From the cell containing the given text, extract its center point as (x, y) coordinate. 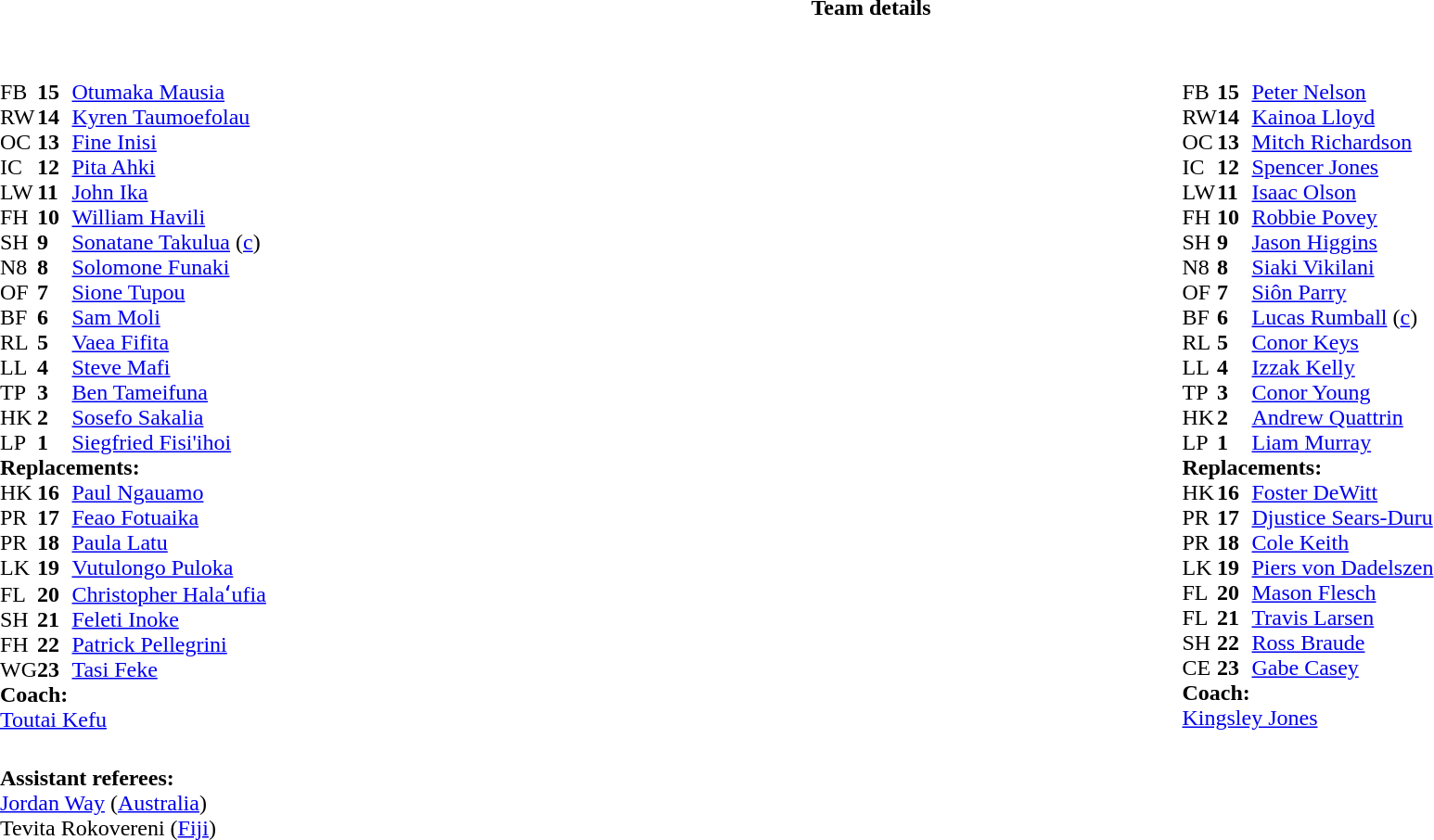
Mitch Richardson (1343, 143)
Sosefo Sakalia (169, 417)
Liam Murray (1343, 443)
Gabe Casey (1343, 668)
John Ika (169, 193)
Lucas Rumball (c) (1343, 317)
Ben Tameifuna (169, 393)
Ross Braude (1343, 643)
Sam Moli (169, 317)
Foster DeWitt (1343, 493)
Tasi Feke (169, 669)
Robbie Povey (1343, 217)
Kainoa Lloyd (1343, 117)
Otumaka Mausia (169, 93)
Piers von Dadelszen (1343, 567)
Mason Flesch (1343, 593)
Paula Latu (169, 543)
Toutai Kefu (134, 719)
Siegfried Fisi'ihoi (169, 443)
Feleti Inoke (169, 619)
Patrick Pellegrini (169, 645)
Izzak Kelly (1343, 367)
Andrew Quattrin (1343, 417)
William Havili (169, 217)
Travis Larsen (1343, 617)
Spencer Jones (1343, 167)
Kyren Taumoefolau (169, 117)
Conor Keys (1343, 343)
Isaac Olson (1343, 193)
Conor Young (1343, 393)
Feao Fotuaika (169, 517)
Fine Inisi (169, 143)
Siaki Vikilani (1343, 267)
Pita Ahki (169, 167)
Solomone Funaki (169, 267)
Vaea Fifita (169, 343)
Vutulongo Puloka (169, 567)
CE (1200, 668)
WG (19, 669)
Christopher Halaʻufia (169, 593)
Peter Nelson (1343, 93)
Sione Tupou (169, 293)
Kingsley Jones (1308, 718)
Sonatane Takulua (c) (169, 243)
Cole Keith (1343, 543)
Siôn Parry (1343, 293)
Jason Higgins (1343, 243)
Steve Mafi (169, 367)
Paul Ngauamo (169, 493)
Djustice Sears-Duru (1343, 517)
